Determine the [X, Y] coordinate at the center of the cell enclosing the given text.  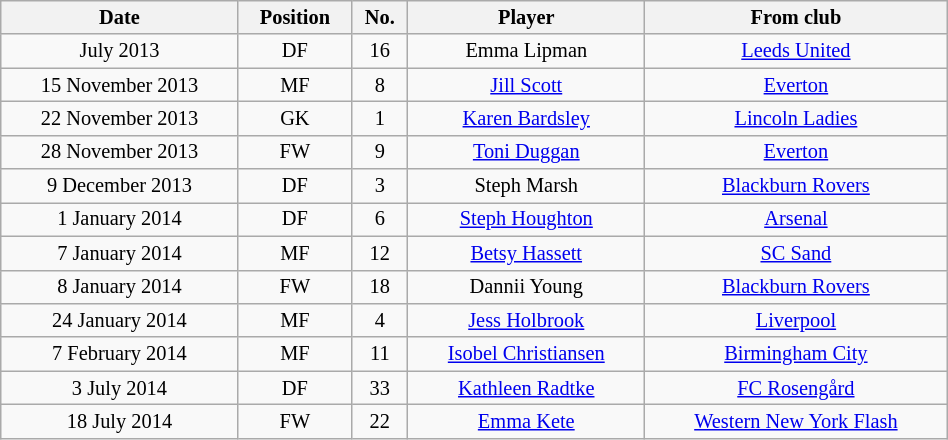
7 February 2014 [120, 354]
22 November 2013 [120, 118]
Emma Lipman [526, 51]
Position [294, 17]
Emma Kete [526, 421]
4 [380, 320]
GK [294, 118]
3 July 2014 [120, 388]
Dannii Young [526, 287]
6 [380, 219]
Steph Houghton [526, 219]
11 [380, 354]
Liverpool [796, 320]
No. [380, 17]
Kathleen Radtke [526, 388]
24 January 2014 [120, 320]
1 January 2014 [120, 219]
Jess Holbrook [526, 320]
Steph Marsh [526, 186]
FC Rosengård [796, 388]
9 [380, 152]
Betsy Hassett [526, 253]
Karen Bardsley [526, 118]
8 January 2014 [120, 287]
Western New York Flash [796, 421]
Lincoln Ladies [796, 118]
Player [526, 17]
Arsenal [796, 219]
9 December 2013 [120, 186]
12 [380, 253]
18 [380, 287]
Isobel Christiansen [526, 354]
July 2013 [120, 51]
Toni Duggan [526, 152]
SC Sand [796, 253]
18 July 2014 [120, 421]
3 [380, 186]
Birmingham City [796, 354]
Date [120, 17]
28 November 2013 [120, 152]
From club [796, 17]
Jill Scott [526, 85]
8 [380, 85]
16 [380, 51]
22 [380, 421]
1 [380, 118]
Leeds United [796, 51]
15 November 2013 [120, 85]
7 January 2014 [120, 253]
33 [380, 388]
